Provide the (x, y) coordinate of the cell's center where the given text is located.  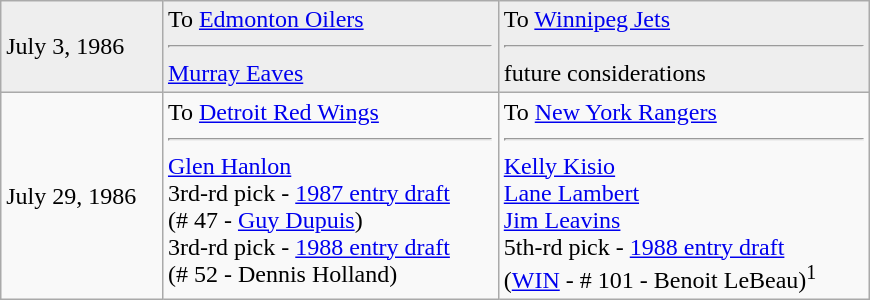
To Detroit Red WingsGlen Hanlon3rd-rd pick - 1987 entry draft(# 47 - Guy Dupuis)3rd-rd pick - 1988 entry draft(# 52 - Dennis Holland) (330, 196)
To New York RangersKelly KisioLane LambertJim Leavins5th-rd pick - 1988 entry draft(WIN - # 101 - Benoit LeBeau)1 (684, 196)
July 3, 1986 (82, 47)
To Edmonton OilersMurray Eaves (330, 47)
To Winnipeg Jetsfuture considerations (684, 47)
July 29, 1986 (82, 196)
